Pinpoint the cell where the given text exists, returning its (x, y) midpoint coordinate. 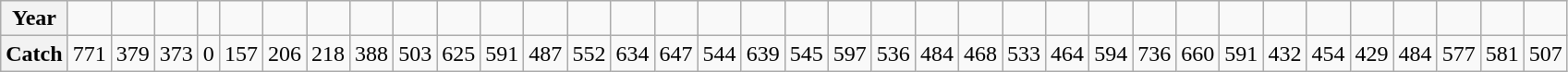
545 (806, 54)
373 (176, 54)
388 (371, 54)
577 (1458, 54)
218 (329, 54)
487 (545, 54)
536 (893, 54)
432 (1284, 54)
634 (632, 54)
594 (1111, 54)
660 (1197, 54)
507 (1545, 54)
206 (285, 54)
157 (240, 54)
552 (590, 54)
544 (719, 54)
468 (979, 54)
771 (89, 54)
Year (34, 18)
454 (1329, 54)
581 (1502, 54)
Catch (34, 54)
533 (1024, 54)
464 (1068, 54)
379 (133, 54)
597 (850, 54)
429 (1371, 54)
639 (763, 54)
647 (676, 54)
736 (1155, 54)
0 (209, 54)
625 (458, 54)
503 (416, 54)
